Detect which cell encompasses the target text, then output its (X, Y) center coordinate. 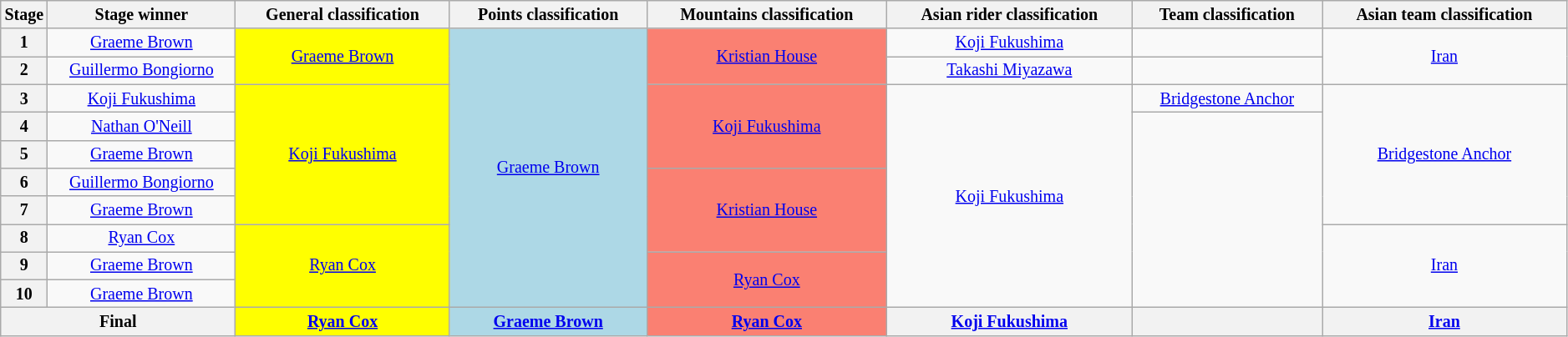
1 (24, 43)
Asian rider classification (1010, 15)
Takashi Miyazawa (1010, 70)
5 (24, 153)
Mountains classification (767, 15)
Team classification (1226, 15)
2 (24, 70)
10 (24, 294)
9 (24, 265)
Stage winner (142, 15)
Final (119, 322)
Asian team classification (1445, 15)
Stage (24, 15)
4 (24, 127)
8 (24, 239)
Points classification (548, 15)
6 (24, 182)
Nathan O'Neill (142, 127)
3 (24, 98)
General classification (343, 15)
7 (24, 210)
